Detect which cell encompasses the target text, then output its (X, Y) center coordinate. 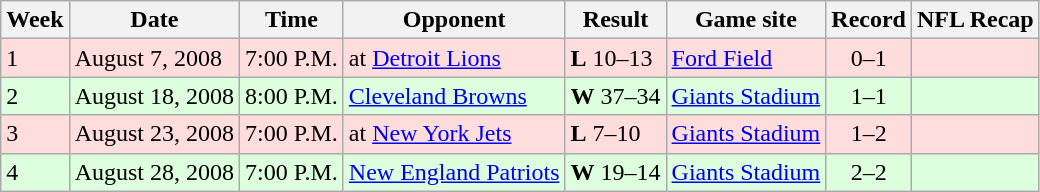
8:00 P.M. (292, 96)
2 (35, 96)
W 19–14 (616, 172)
at Detroit Lions (454, 58)
Opponent (454, 20)
1–1 (869, 96)
New England Patriots (454, 172)
August 7, 2008 (154, 58)
Date (154, 20)
Game site (746, 20)
W 37–34 (616, 96)
2–2 (869, 172)
4 (35, 172)
Week (35, 20)
3 (35, 134)
August 23, 2008 (154, 134)
L 7–10 (616, 134)
NFL Recap (976, 20)
1–2 (869, 134)
Time (292, 20)
0–1 (869, 58)
Result (616, 20)
Ford Field (746, 58)
L 10–13 (616, 58)
Record (869, 20)
1 (35, 58)
Cleveland Browns (454, 96)
August 18, 2008 (154, 96)
at New York Jets (454, 134)
August 28, 2008 (154, 172)
